Locate the cell with the specified text and output its (x, y) center coordinate. 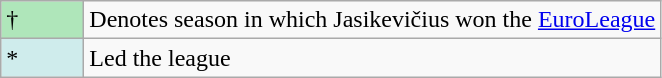
* (42, 58)
Denotes season in which Jasikevičius won the EuroLeague (372, 20)
Led the league (372, 58)
† (42, 20)
